Return (X, Y) of the center of cell containing provided text 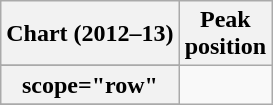
scope="row" (90, 85)
Peakposition (225, 34)
Chart (2012–13) (90, 34)
